Identify which cell holds the provided text, then report its (x, y) central coordinate. 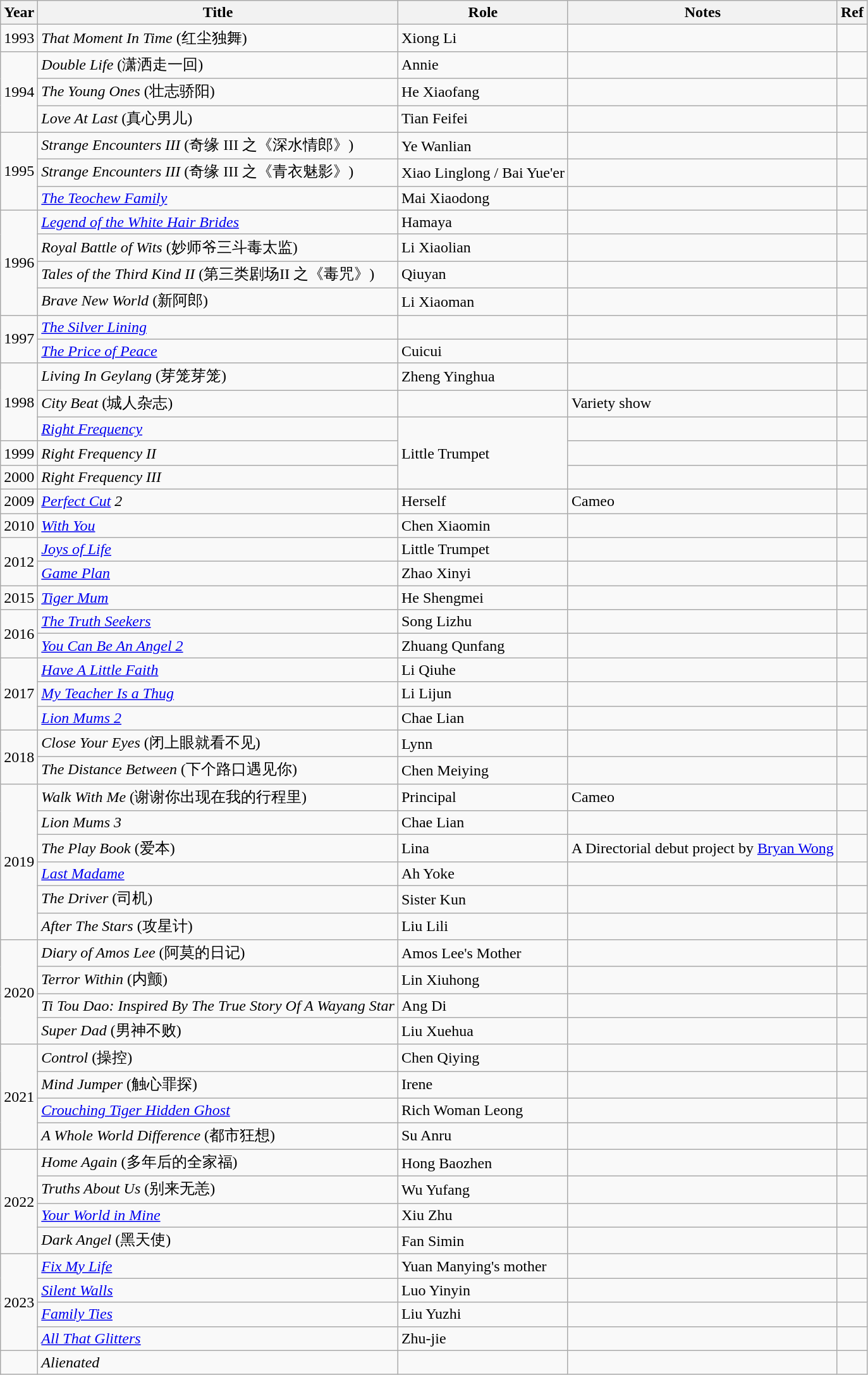
Dark Angel (黑天使) (218, 1241)
Rich Woman Leong (483, 1110)
Close Your Eyes (闭上眼就看不见) (218, 744)
Ti Tou Dao: Inspired By The True Story Of A Wayang Star (218, 1006)
2019 (19, 861)
The Truth Seekers (218, 622)
Lina (483, 849)
Role (483, 13)
A Directorial debut project by Bryan Wong (702, 849)
Ang Di (483, 1006)
2017 (19, 694)
Qiuyan (483, 274)
He Xiaofang (483, 92)
2023 (19, 1302)
After The Stars (攻星计) (218, 926)
Cuicui (483, 351)
2015 (19, 598)
Right Frequency (218, 429)
Tian Feifei (483, 119)
Control (操控) (218, 1057)
Chen Qiying (483, 1057)
Notes (702, 13)
Liu Xuehua (483, 1031)
Li Lijun (483, 694)
Xiong Li (483, 38)
Terror Within (内颤) (218, 980)
Zheng Yinghua (483, 377)
1998 (19, 402)
1999 (19, 453)
Ye Wanlian (483, 145)
2021 (19, 1097)
Perfect Cut 2 (218, 501)
He Shengmei (483, 598)
Silent Walls (218, 1290)
A Whole World Difference (都市狂想) (218, 1136)
Chen Xiaomin (483, 526)
1996 (19, 262)
The Young Ones (壮志骄阳) (218, 92)
The Price of Peace (218, 351)
2018 (19, 756)
Luo Yinyin (483, 1290)
The Silver Lining (218, 327)
Year (19, 13)
Lynn (483, 744)
1997 (19, 339)
Herself (483, 501)
Double Life (潇洒走一回) (218, 65)
Tales of the Third Kind II (第三类剧场II 之《毒咒》) (218, 274)
My Teacher Is a Thug (218, 694)
Liu Yuzhi (483, 1314)
Truths About Us (别来无恙) (218, 1190)
Have A Little Faith (218, 670)
The Play Book (爱本) (218, 849)
The Distance Between (下个路口遇见你) (218, 770)
With You (218, 526)
Song Lizhu (483, 622)
Family Ties (218, 1314)
Your World in Mine (218, 1215)
Liu Lili (483, 926)
Brave New World (新阿郎) (218, 301)
Living In Geylang (芽笼芽笼) (218, 377)
Zhuang Qunfang (483, 646)
2022 (19, 1202)
Wu Yufang (483, 1190)
Right Frequency III (218, 477)
Joys of Life (218, 550)
2010 (19, 526)
Home Again (多年后的全家福) (218, 1162)
Fan Simin (483, 1241)
Annie (483, 65)
Hamaya (483, 222)
Xiu Zhu (483, 1215)
Ah Yoke (483, 873)
Ref (852, 13)
Game Plan (218, 574)
Su Anru (483, 1136)
Tiger Mum (218, 598)
The Driver (司机) (218, 899)
Principal (483, 797)
Zhu-jie (483, 1338)
Strange Encounters III (奇缘 III 之《青衣魅影》) (218, 173)
Variety show (702, 404)
Super Dad (男神不败) (218, 1031)
Li Xiaoman (483, 301)
Yuan Manying's mother (483, 1266)
2009 (19, 501)
You Can Be An Angel 2 (218, 646)
Walk With Me (谢谢你出现在我的行程里) (218, 797)
Right Frequency II (218, 453)
That Moment In Time (红尘独舞) (218, 38)
Sister Kun (483, 899)
Title (218, 13)
Diary of Amos Lee (阿莫的日记) (218, 954)
2012 (19, 562)
Mind Jumper (触心罪探) (218, 1085)
Xiao Linglong / Bai Yue'er (483, 173)
Fix My Life (218, 1266)
Lion Mums 3 (218, 823)
1993 (19, 38)
Hong Baozhen (483, 1162)
Lin Xiuhong (483, 980)
Legend of the White Hair Brides (218, 222)
1995 (19, 171)
Mai Xiaodong (483, 198)
Strange Encounters III (奇缘 III 之《深水情郎》) (218, 145)
Li Qiuhe (483, 670)
Li Xiaolian (483, 248)
Irene (483, 1085)
City Beat (城人杂志) (218, 404)
2000 (19, 477)
Zhao Xinyi (483, 574)
2016 (19, 634)
1994 (19, 92)
Alienated (218, 1362)
Crouching Tiger Hidden Ghost (218, 1110)
Love At Last (真心男儿) (218, 119)
The Teochew Family (218, 198)
All That Glitters (218, 1338)
2020 (19, 992)
Amos Lee's Mother (483, 954)
Chen Meiying (483, 770)
Last Madame (218, 873)
Lion Mums 2 (218, 718)
Royal Battle of Wits (妙师爷三斗毒太监) (218, 248)
